Search for the cell housing the specified text and yield its (x, y) center coordinate. 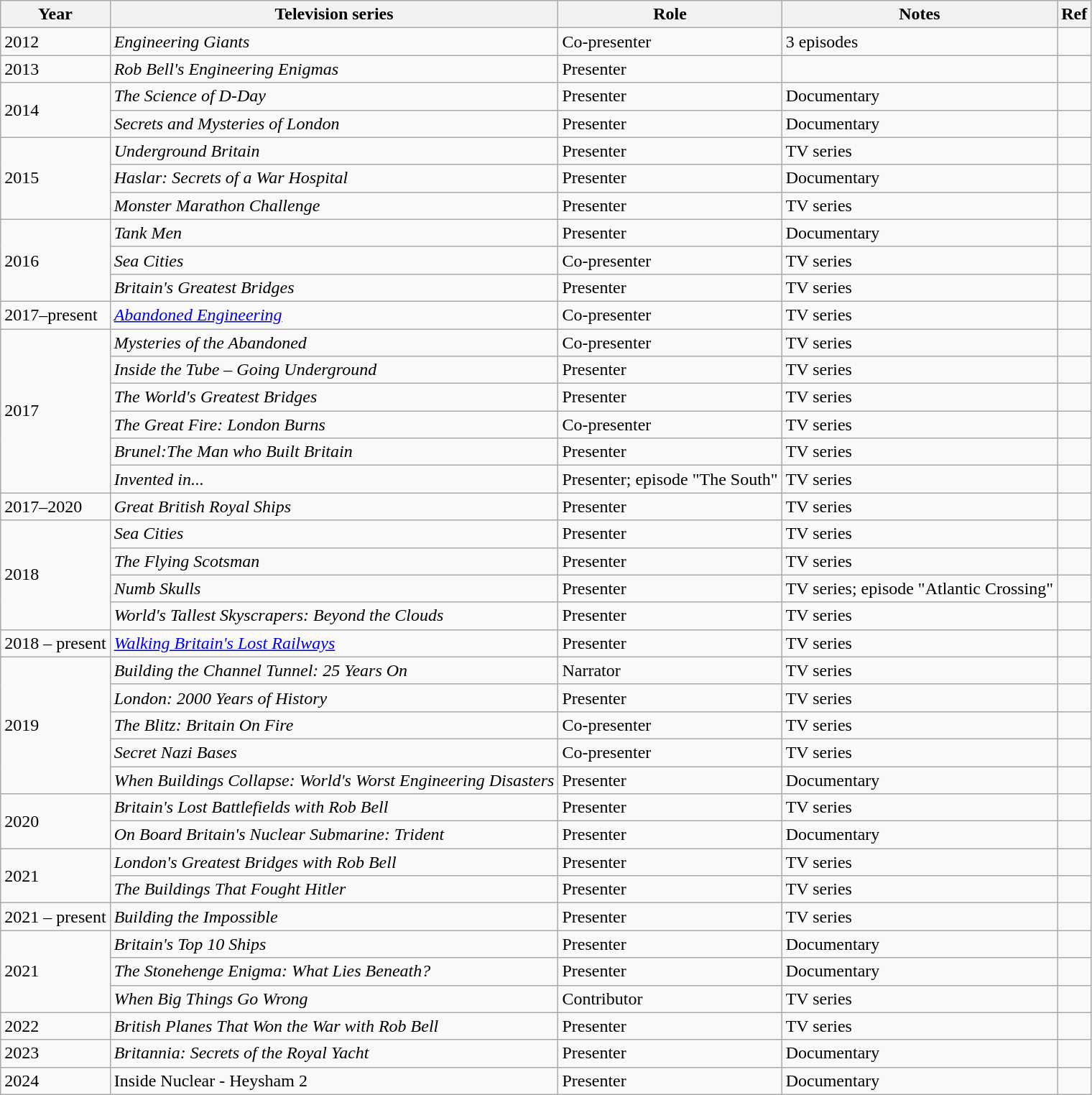
When Big Things Go Wrong (334, 999)
Inside Nuclear - Heysham 2 (334, 1081)
2017–present (55, 315)
Secret Nazi Bases (334, 752)
The Science of D-Day (334, 96)
2021 – present (55, 917)
2012 (55, 42)
The Stonehenge Enigma: What Lies Beneath? (334, 971)
Britain's Greatest Bridges (334, 287)
The World's Greatest Bridges (334, 397)
Secrets and Mysteries of London (334, 124)
Invented in... (334, 479)
2017 (55, 411)
2017–2020 (55, 507)
TV series; episode "Atlantic Crossing" (920, 588)
2016 (55, 260)
Inside the Tube – Going Underground (334, 370)
World's Tallest Skyscrapers: Beyond the Clouds (334, 616)
Tank Men (334, 233)
Rob Bell's Engineering Enigmas (334, 69)
Walking Britain's Lost Railways (334, 643)
2022 (55, 1026)
London's Greatest Bridges with Rob Bell (334, 862)
2014 (55, 110)
2018 (55, 575)
Notes (920, 14)
British Planes That Won the War with Rob Bell (334, 1026)
Building the Channel Tunnel: 25 Years On (334, 670)
2013 (55, 69)
London: 2000 Years of History (334, 698)
2024 (55, 1081)
The Flying Scotsman (334, 561)
2015 (55, 178)
2019 (55, 725)
Role (670, 14)
Engineering Giants (334, 42)
Mysteries of the Abandoned (334, 343)
Abandoned Engineering (334, 315)
Television series (334, 14)
Great British Royal Ships (334, 507)
The Buildings That Fought Hitler (334, 890)
On Board Britain's Nuclear Submarine: Trident (334, 835)
Contributor (670, 999)
Brunel:The Man who Built Britain (334, 452)
When Buildings Collapse: World's Worst Engineering Disasters (334, 780)
Presenter; episode "The South" (670, 479)
3 episodes (920, 42)
Numb Skulls (334, 588)
2018 – present (55, 643)
2023 (55, 1053)
Britain's Lost Battlefields with Rob Bell (334, 808)
Building the Impossible (334, 917)
Monster Marathon Challenge (334, 205)
2020 (55, 821)
Britain's Top 10 Ships (334, 944)
Narrator (670, 670)
Ref (1075, 14)
The Blitz: Britain On Fire (334, 725)
Underground Britain (334, 151)
Haslar: Secrets of a War Hospital (334, 178)
Britannia: Secrets of the Royal Yacht (334, 1053)
The Great Fire: London Burns (334, 425)
Year (55, 14)
